Provide the (x, y) coordinate of the cell's center where the given text is located.  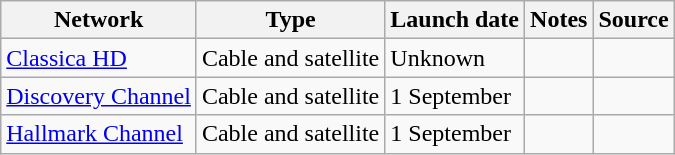
Unknown (455, 58)
Type (290, 20)
Launch date (455, 20)
Notes (559, 20)
Hallmark Channel (99, 134)
Network (99, 20)
Discovery Channel (99, 96)
Classica HD (99, 58)
Source (634, 20)
